Search for the cell housing the specified text and yield its (X, Y) center coordinate. 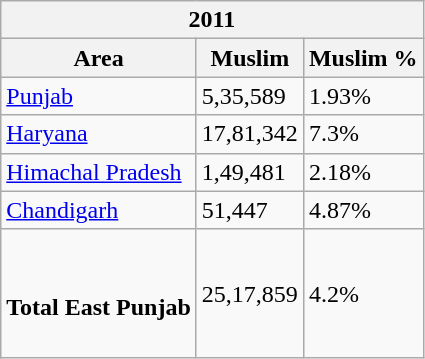
2.18% (363, 172)
2011 (212, 20)
Muslim (250, 58)
1.93% (363, 96)
51,447 (250, 210)
4.2% (363, 294)
25,17,859 (250, 294)
Punjab (99, 96)
5,35,589 (250, 96)
Haryana (99, 134)
Muslim % (363, 58)
1,49,481 (250, 172)
Chandigarh (99, 210)
4.87% (363, 210)
7.3% (363, 134)
Area (99, 58)
Himachal Pradesh (99, 172)
17,81,342 (250, 134)
Total East Punjab (99, 294)
